For the text-containing cell, return its midpoint in [X, Y] coordinate format. 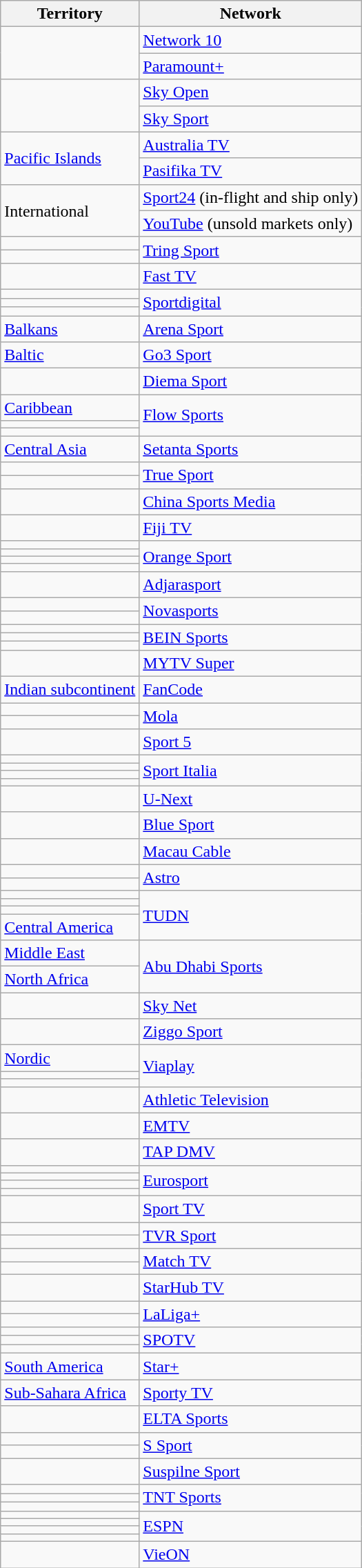
Suspilne Sport [251, 1471]
Network 10 [251, 40]
True Sport [251, 475]
Central America [70, 926]
Setanta Sports [251, 449]
Sportdigital [251, 302]
StarHub TV [251, 1288]
South America [70, 1367]
Mola [251, 716]
VieON [251, 1554]
China Sports Media [251, 502]
Novasports [251, 611]
Baltic [70, 355]
Fiji TV [251, 528]
Star+ [251, 1367]
LaLiga+ [251, 1314]
ELTA Sports [251, 1419]
MYTV Super [251, 664]
EMTV [251, 1126]
Caribbean [70, 408]
S Sport [251, 1445]
TUDN [251, 915]
Network [251, 14]
BEIN Sports [251, 637]
ESPN [251, 1526]
Macau Cable [251, 851]
TVR Sport [251, 1235]
Ziggo Sport [251, 1032]
International [70, 210]
SPOTV [251, 1340]
Indian subcontinent [70, 690]
Territory [70, 14]
Sport TV [251, 1209]
Eurosport [251, 1180]
Viaplay [251, 1066]
Paramount+ [251, 66]
YouTube (unsold markets only) [251, 224]
Pacific Islands [70, 158]
Arena Sport [251, 329]
TAP DMV [251, 1152]
Sport 5 [251, 742]
Sport24 (in-flight and ship only) [251, 197]
FanCode [251, 690]
Diema Sport [251, 381]
Flow Sports [251, 415]
Nordic [70, 1058]
Middle East [70, 953]
Astro [251, 877]
Pasifika TV [251, 171]
Abu Dhabi Sports [251, 966]
Sky Sport [251, 119]
Go3 Sport [251, 355]
Fast TV [251, 276]
Sky Open [251, 92]
Match TV [251, 1262]
Sporty TV [251, 1393]
Central Asia [70, 449]
Orange Sport [251, 556]
Blue Sport [251, 825]
Australia TV [251, 145]
U-Next [251, 799]
Sport Italia [251, 771]
Adjarasport [251, 584]
Sky Net [251, 1006]
Tring Sport [251, 250]
Balkans [70, 329]
North Africa [70, 980]
TNT Sports [251, 1498]
Sub-Sahara Africa [70, 1393]
Athletic Television [251, 1100]
